Detect which cell encompasses the target text, then output its [X, Y] center coordinate. 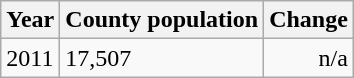
2011 [30, 58]
Change [309, 20]
Year [30, 20]
n/a [309, 58]
17,507 [162, 58]
County population [162, 20]
